For the text-containing cell, return its midpoint in [X, Y] coordinate format. 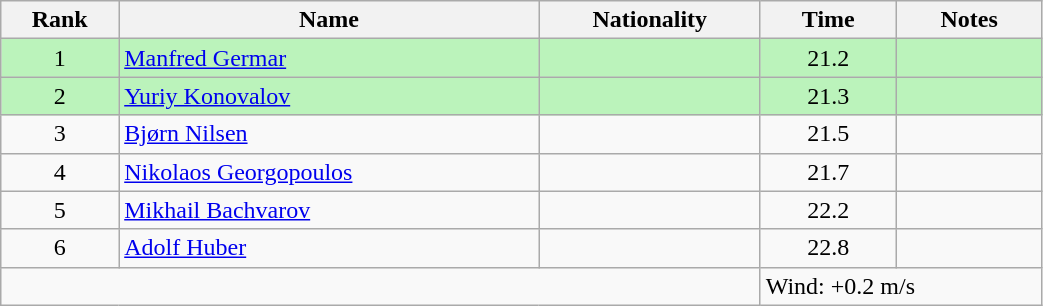
Nikolaos Georgopoulos [330, 172]
1 [60, 58]
Yuriy Konovalov [330, 96]
Name [330, 20]
Wind: +0.2 m/s [901, 286]
Time [828, 20]
Rank [60, 20]
6 [60, 248]
Nationality [650, 20]
5 [60, 210]
Adolf Huber [330, 248]
22.2 [828, 210]
Mikhail Bachvarov [330, 210]
21.2 [828, 58]
21.7 [828, 172]
4 [60, 172]
22.8 [828, 248]
2 [60, 96]
Bjørn Nilsen [330, 134]
21.5 [828, 134]
Notes [969, 20]
3 [60, 134]
Manfred Germar [330, 58]
21.3 [828, 96]
